Identify which cell holds the provided text, then report its [X, Y] central coordinate. 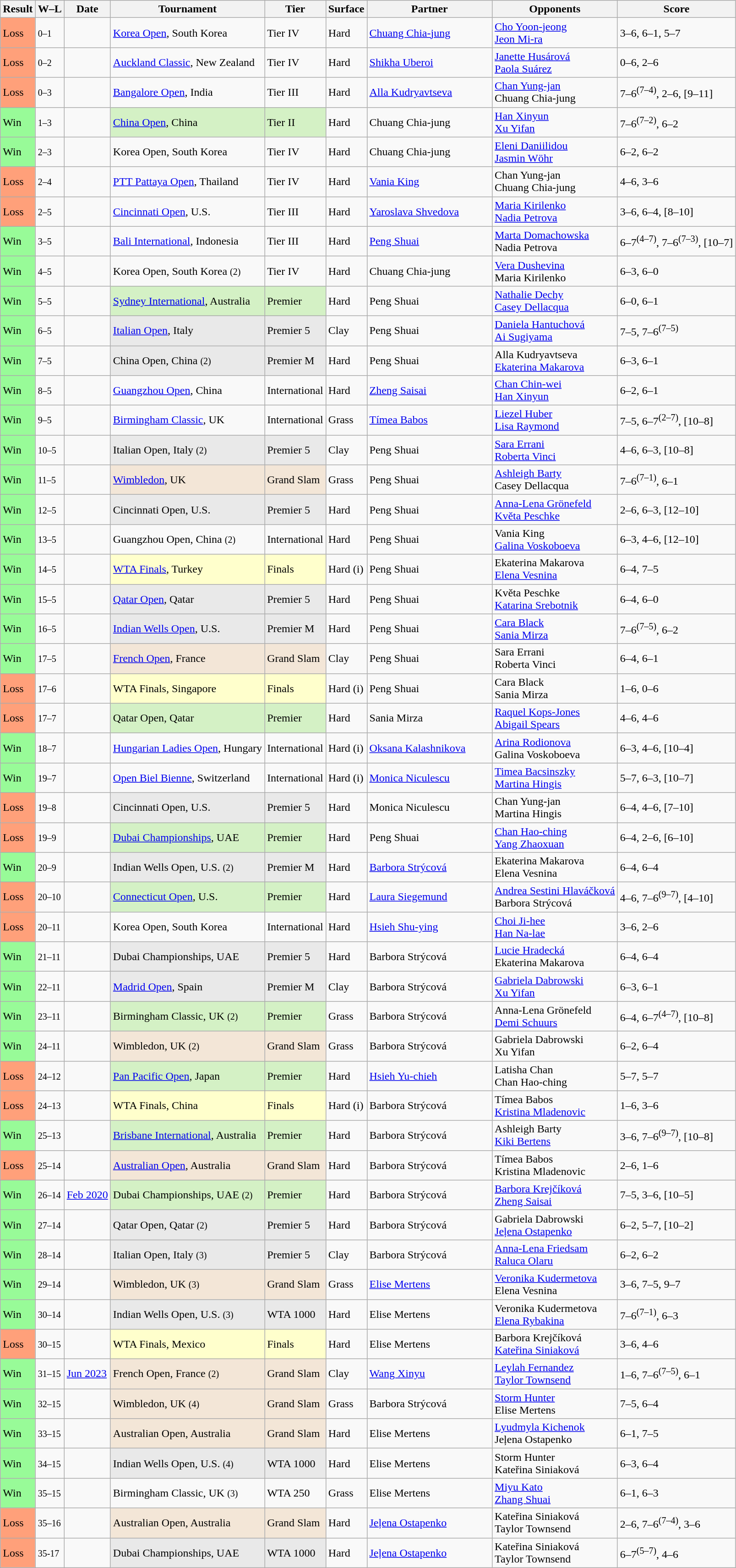
Pan Pacific Open, Japan [187, 1076]
6–3, 4–6, [10–4] [676, 748]
3–6, 6–4, [8–10] [676, 212]
Indian Wells Open, U.S. (4) [187, 1463]
4–6, 3–6 [676, 181]
0–3 [49, 93]
Partner [430, 9]
6–1, 6–3 [676, 1493]
8–5 [49, 390]
Shikha Uberoi [430, 62]
2–6, 6–3, [12–10] [676, 509]
19–7 [49, 778]
13–5 [49, 540]
Sydney International, Australia [187, 300]
Italian Open, Italy (2) [187, 450]
6–3, 6–4 [676, 1463]
Raquel Kops-Jones Abigail Spears [555, 718]
0–6, 2–6 [676, 62]
1–6, 3–6 [676, 1106]
Anna-Lena Grönefeld Demi Schuurs [555, 1016]
5–7, 5–7 [676, 1076]
34–15 [49, 1463]
6–5 [49, 331]
6–4, 4–6, [7–10] [676, 807]
Veronika Kudermetova Elena Vesnina [555, 1284]
Chan Chin-wei Han Xinyun [555, 390]
7–5, 7–6(7–5) [676, 331]
35–16 [49, 1523]
Wimbledon, UK (2) [187, 1046]
Indian Wells Open, U.S. [187, 628]
Daniela Hantuchová Ai Sugiyama [555, 331]
Marta Domachowska Nadia Petrova [555, 241]
Storm Hunter Kateřina Siniaková [555, 1463]
Brisbane International, Australia [187, 1135]
Janette Husárová Paola Suárez [555, 62]
Leylah Fernandez Taylor Townsend [555, 1374]
Tournament [187, 9]
16–5 [49, 628]
Date [87, 9]
WTA Finals, Singapore [187, 688]
French Open, France [187, 659]
24–13 [49, 1106]
6–4, 7–5 [676, 569]
Květa Peschke Katarina Srebotnik [555, 599]
11–5 [49, 480]
2–6, 7–6(7–4), 3–6 [676, 1523]
3–6, 7–6(9–7), [10–8] [676, 1135]
Anna-Lena Grönefeld Květa Peschke [555, 509]
18–7 [49, 748]
4–5 [49, 271]
Storm Hunter Elise Mertens [555, 1404]
Birmingham Classic, UK (2) [187, 1016]
2–4 [49, 181]
Anna-Lena Friedsam Raluca Olaru [555, 1254]
6–0, 6–1 [676, 300]
W–L [49, 9]
Chan Yung-jan Martina Hingis [555, 807]
20–9 [49, 868]
7–5 [49, 360]
35-17 [49, 1553]
Hsieh Shu-ying [430, 927]
32–15 [49, 1404]
22–11 [49, 987]
30–14 [49, 1314]
Dubai Championships, UAE (2) [187, 1195]
23–11 [49, 1016]
Birmingham Classic, UK [187, 421]
Qatar Open, Qatar (2) [187, 1225]
26–14 [49, 1195]
Open Biel Bienne, Switzerland [187, 778]
6–3, 4–6, [12–10] [676, 540]
Vania King [430, 181]
Miyu Kato Zhang Shuai [555, 1493]
7–6(7–1), 6–3 [676, 1314]
Arina Rodionova Galina Voskoboeva [555, 748]
Gabriela Dabrowski Jeļena Ostapenko [555, 1225]
WTA Finals, Mexico [187, 1344]
Bali International, Indonesia [187, 241]
Barbora Krejčíková Kateřina Siniaková [555, 1344]
21–11 [49, 956]
Tier [295, 9]
Ashleigh Barty Kiki Bertens [555, 1135]
Sania Mirza [430, 718]
7–5, 6–4 [676, 1404]
6–7(4–7), 7–6(7–3), [10–7] [676, 241]
Feb 2020 [87, 1195]
19–8 [49, 807]
Tímea Babos [430, 421]
Veronika Kudermetova Elena Rybakina [555, 1314]
French Open, France (2) [187, 1374]
20–11 [49, 927]
Auckland Classic, New Zealand [187, 62]
Indian Wells Open, U.S. (3) [187, 1314]
30–15 [49, 1344]
10–5 [49, 450]
2–6, 1–6 [676, 1165]
27–14 [49, 1225]
6–4, 6–1 [676, 659]
3–5 [49, 241]
Chan Hao-ching Yang Zhaoxuan [555, 837]
Wimbledon, UK [187, 480]
4–6, 4–6 [676, 718]
20–10 [49, 897]
Italian Open, Italy (3) [187, 1254]
6–1, 7–5 [676, 1434]
Han Xinyun Xu Yifan [555, 122]
17–5 [49, 659]
4–6, 6–3, [10–8] [676, 450]
Jun 2023 [87, 1374]
Guangzhou Open, China (2) [187, 540]
Hsieh Yu-chieh [430, 1076]
WTA Finals, China [187, 1106]
5–5 [49, 300]
Ashleigh Barty Casey Dellacqua [555, 480]
Andrea Sestini Hlaváčková Barbora Strýcová [555, 897]
Nathalie Dechy Casey Dellacqua [555, 300]
Laura Siegemund [430, 897]
China Open, China [187, 122]
1–6, 7–6(7–5), 6–1 [676, 1374]
7–6(7–1), 6–1 [676, 480]
25–13 [49, 1135]
6–7(5–7), 4–6 [676, 1553]
Madrid Open, Spain [187, 987]
6–2, 5–7, [10–2] [676, 1225]
6–4, 6–7(4–7), [10–8] [676, 1016]
Latisha Chan Chan Hao-ching [555, 1076]
28–14 [49, 1254]
7–6(7–4), 2–6, [9–11] [676, 93]
1–3 [49, 122]
3–6, 2–6 [676, 927]
China Open, China (2) [187, 360]
Oksana Kalashnikova [430, 748]
WTA Finals, Turkey [187, 569]
1–6, 0–6 [676, 688]
3–6, 4–6 [676, 1344]
Zheng Saisai [430, 390]
PTT Pattaya Open, Thailand [187, 181]
Lucie Hradecká Ekaterina Makarova [555, 956]
33–15 [49, 1434]
24–11 [49, 1046]
7–5, 3–6, [10–5] [676, 1195]
Surface [346, 9]
6–3, 6–0 [676, 271]
Alla Kudryavtseva Ekaterina Makarova [555, 360]
Vania King Galina Voskoboeva [555, 540]
15–5 [49, 599]
Vera Dushevina Maria Kirilenko [555, 271]
Alla Kudryavtseva [430, 93]
Barbora Krejčíková Zheng Saisai [555, 1195]
6–2, 6–4 [676, 1046]
25–14 [49, 1165]
4–6, 7–6(9–7), [4–10] [676, 897]
6–2, 6–1 [676, 390]
6–4, 6–0 [676, 599]
9–5 [49, 421]
Wimbledon, UK (3) [187, 1284]
Tier II [295, 122]
17–7 [49, 718]
Cho Yoon-jeong Jeon Mi-ra [555, 33]
12–5 [49, 509]
Lyudmyla Kichenok Jeļena Ostapenko [555, 1434]
29–14 [49, 1284]
Wimbledon, UK (4) [187, 1404]
Score [676, 9]
7–6(7–2), 6–2 [676, 122]
Opponents [555, 9]
17–6 [49, 688]
5–7, 6–3, [10–7] [676, 778]
Timea Bacsinszky Martina Hingis [555, 778]
Birmingham Classic, UK (3) [187, 1493]
Wang Xinyu [430, 1374]
7–6(7–5), 6–2 [676, 628]
14–5 [49, 569]
3–6, 7–5, 9–7 [676, 1284]
Eleni Daniilidou Jasmin Wöhr [555, 152]
Maria Kirilenko Nadia Petrova [555, 212]
Italian Open, Italy [187, 331]
35–15 [49, 1493]
24–12 [49, 1076]
WTA 250 [295, 1493]
3–6, 6–1, 5–7 [676, 33]
Yaroslava Shvedova [430, 212]
Bangalore Open, India [187, 93]
Hungarian Ladies Open, Hungary [187, 748]
2–5 [49, 212]
Guangzhou Open, China [187, 390]
0–1 [49, 33]
Result [18, 9]
0–2 [49, 62]
Connecticut Open, U.S. [187, 897]
6–4, 2–6, [6–10] [676, 837]
Choi Ji-hee Han Na-lae [555, 927]
7–5, 6–7(2–7), [10–8] [676, 421]
19–9 [49, 837]
Indian Wells Open, U.S. (2) [187, 868]
2–3 [49, 152]
31–15 [49, 1374]
Liezel Huber Lisa Raymond [555, 421]
Korea Open, South Korea (2) [187, 271]
